For the text-containing cell, return its midpoint in (x, y) coordinate format. 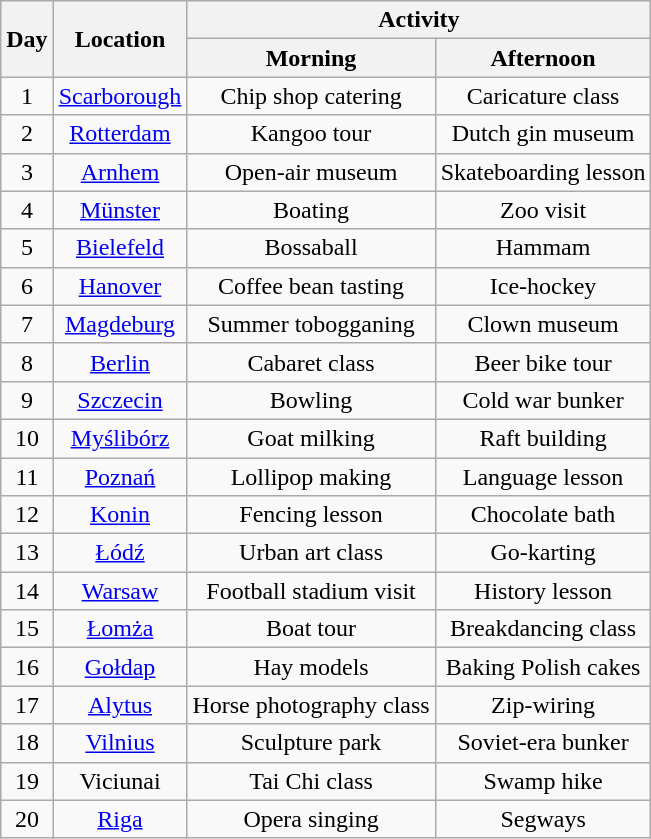
Bossaball (311, 248)
12 (27, 515)
Baking Polish cakes (543, 667)
Konin (120, 515)
20 (27, 819)
Dutch gin museum (543, 134)
Łomża (120, 629)
Lollipop making (311, 477)
Fencing lesson (311, 515)
Football stadium visit (311, 591)
Cold war bunker (543, 400)
Zip-wiring (543, 705)
Skateboarding lesson (543, 172)
Beer bike tour (543, 362)
Münster (120, 210)
Bielefeld (120, 248)
Summer tobogganing (311, 324)
Afternoon (543, 58)
Coffee bean tasting (311, 286)
Arnhem (120, 172)
Breakdancing class (543, 629)
Go-karting (543, 553)
Berlin (120, 362)
Bowling (311, 400)
14 (27, 591)
Łódź (120, 553)
1 (27, 96)
Cabaret class (311, 362)
6 (27, 286)
Morning (311, 58)
Ice-hockey (543, 286)
Boating (311, 210)
Opera singing (311, 819)
Horse photography class (311, 705)
2 (27, 134)
19 (27, 781)
Kangoo tour (311, 134)
Goat milking (311, 438)
Warsaw (120, 591)
Soviet-era bunker (543, 743)
Tai Chi class (311, 781)
Hammam (543, 248)
Zoo visit (543, 210)
Boat tour (311, 629)
Open-air museum (311, 172)
Activity (419, 20)
4 (27, 210)
11 (27, 477)
Chip shop catering (311, 96)
3 (27, 172)
History lesson (543, 591)
Vilnius (120, 743)
Hanover (120, 286)
17 (27, 705)
Szczecin (120, 400)
7 (27, 324)
Hay models (311, 667)
Scarborough (120, 96)
Segways (543, 819)
Urban art class (311, 553)
Clown museum (543, 324)
Raft building (543, 438)
Chocolate bath (543, 515)
Caricature class (543, 96)
10 (27, 438)
Swamp hike (543, 781)
8 (27, 362)
Language lesson (543, 477)
Sculpture park (311, 743)
9 (27, 400)
Gołdap (120, 667)
Rotterdam (120, 134)
Alytus (120, 705)
Poznań (120, 477)
Magdeburg (120, 324)
13 (27, 553)
5 (27, 248)
Riga (120, 819)
15 (27, 629)
16 (27, 667)
Viciunai (120, 781)
18 (27, 743)
Myślibórz (120, 438)
Location (120, 39)
Day (27, 39)
